Pinpoint the cell where the given text exists, returning its [X, Y] midpoint coordinate. 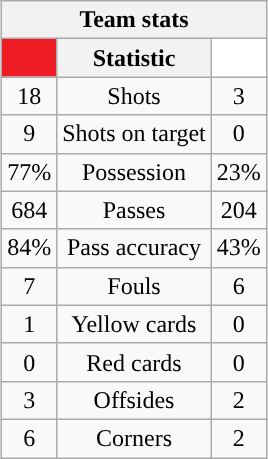
Fouls [134, 286]
23% [238, 172]
684 [30, 210]
84% [30, 248]
Shots on target [134, 134]
Passes [134, 210]
Statistic [134, 58]
18 [30, 96]
Offsides [134, 400]
Yellow cards [134, 324]
Corners [134, 438]
204 [238, 210]
Pass accuracy [134, 248]
Team stats [134, 20]
Possession [134, 172]
Red cards [134, 362]
1 [30, 324]
9 [30, 134]
43% [238, 248]
Shots [134, 96]
77% [30, 172]
7 [30, 286]
